Return (x, y) of the center of cell containing provided text 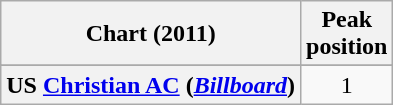
Chart (2011) (151, 34)
US Christian AC (Billboard) (151, 85)
1 (347, 85)
Peakposition (347, 34)
